Pinpoint the cell where the given text exists, returning its (x, y) midpoint coordinate. 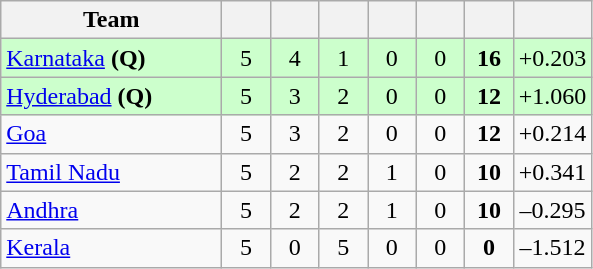
16 (490, 58)
Goa (112, 134)
+0.203 (552, 58)
Team (112, 20)
Kerala (112, 248)
Hyderabad (Q) (112, 96)
–1.512 (552, 248)
–0.295 (552, 210)
Tamil Nadu (112, 172)
+0.214 (552, 134)
Andhra (112, 210)
Karnataka (Q) (112, 58)
+1.060 (552, 96)
+0.341 (552, 172)
4 (294, 58)
